Determine the [x, y] coordinate at the center of the cell enclosing the given text.  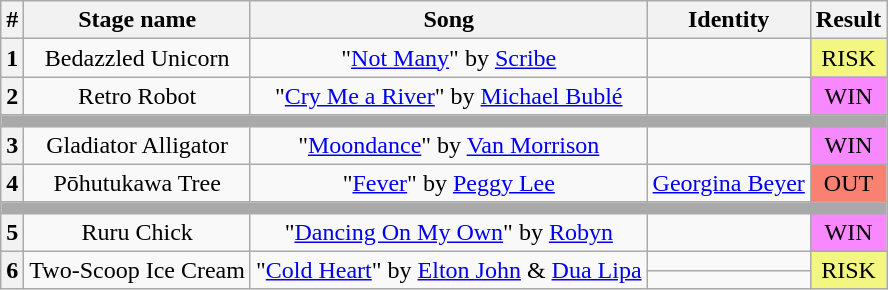
OUT [848, 183]
Georgina Beyer [728, 183]
Identity [728, 20]
"Fever" by Peggy Lee [448, 183]
Song [448, 20]
"Dancing On My Own" by Robyn [448, 232]
Bedazzled Unicorn [138, 58]
# [12, 20]
Gladiator Alligator [138, 145]
Retro Robot [138, 96]
"Cry Me a River" by Michael Bublé [448, 96]
Pōhutukawa Tree [138, 183]
Two-Scoop Ice Cream [138, 270]
Result [848, 20]
"Cold Heart" by Elton John & Dua Lipa [448, 270]
1 [12, 58]
"Moondance" by Van Morrison [448, 145]
3 [12, 145]
6 [12, 270]
Ruru Chick [138, 232]
Stage name [138, 20]
5 [12, 232]
4 [12, 183]
2 [12, 96]
"Not Many" by Scribe [448, 58]
